Detect which cell encompasses the target text, then output its [x, y] center coordinate. 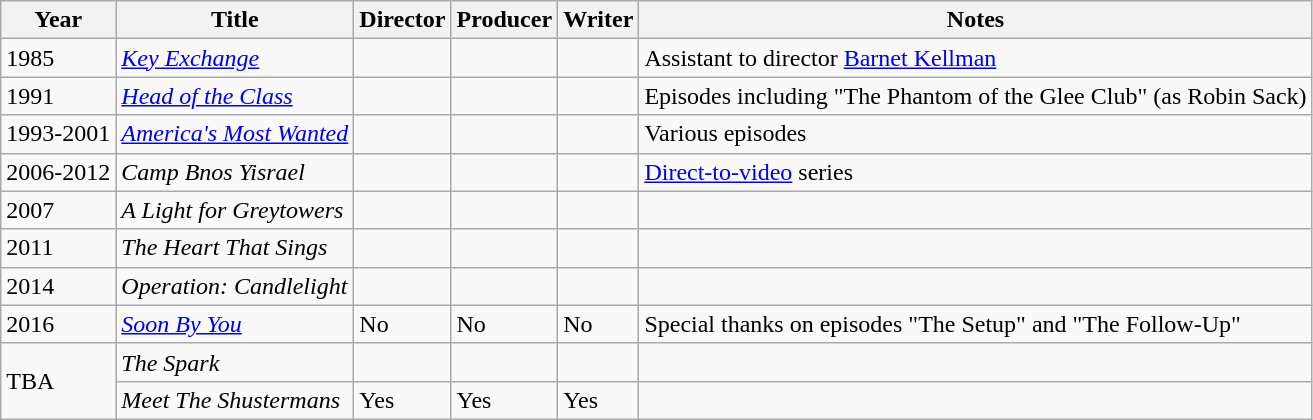
Soon By You [235, 324]
A Light for Greytowers [235, 210]
America's Most Wanted [235, 134]
Assistant to director Barnet Kellman [976, 58]
The Heart That Sings [235, 248]
Meet The Shustermans [235, 400]
Camp Bnos Yisrael [235, 172]
2007 [58, 210]
Special thanks on episodes "The Setup" and "The Follow-Up" [976, 324]
2014 [58, 286]
The Spark [235, 362]
Direct-to-video series [976, 172]
Operation: Candlelight [235, 286]
Year [58, 20]
1991 [58, 96]
TBA [58, 381]
Producer [504, 20]
2016 [58, 324]
Episodes including "The Phantom of the Glee Club" (as Robin Sack) [976, 96]
1993-2001 [58, 134]
Title [235, 20]
2006-2012 [58, 172]
Key Exchange [235, 58]
Various episodes [976, 134]
1985 [58, 58]
Director [402, 20]
Notes [976, 20]
Writer [598, 20]
Head of the Class [235, 96]
2011 [58, 248]
